For the text-containing cell, return its midpoint in [X, Y] coordinate format. 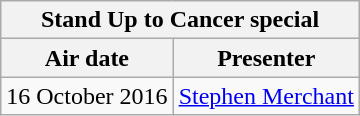
Stephen Merchant [266, 96]
16 October 2016 [87, 96]
Air date [87, 58]
Stand Up to Cancer special [180, 20]
Presenter [266, 58]
